Locate the cell with the specified text and output its (x, y) center coordinate. 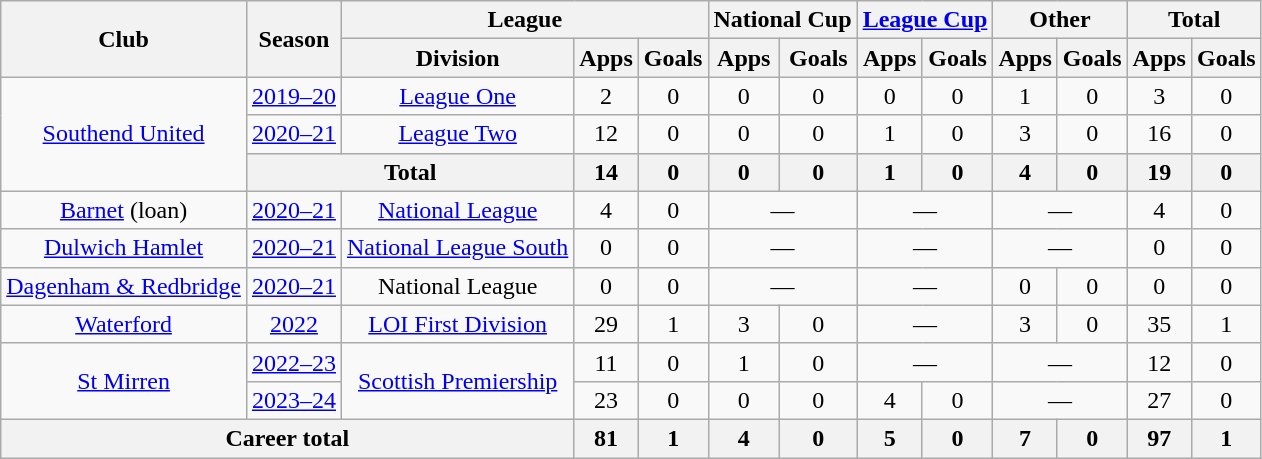
Career total (288, 438)
2 (606, 96)
Waterford (124, 324)
11 (606, 362)
Season (294, 39)
LOI First Division (457, 324)
St Mirren (124, 381)
Other (1060, 20)
League Two (457, 134)
Dagenham & Redbridge (124, 286)
2023–24 (294, 400)
2022 (294, 324)
5 (890, 438)
19 (1159, 172)
7 (1025, 438)
Scottish Premiership (457, 381)
27 (1159, 400)
14 (606, 172)
National League South (457, 248)
League Cup (925, 20)
League (524, 20)
29 (606, 324)
23 (606, 400)
2019–20 (294, 96)
League One (457, 96)
97 (1159, 438)
16 (1159, 134)
Barnet (loan) (124, 210)
Southend United (124, 134)
Club (124, 39)
Dulwich Hamlet (124, 248)
2022–23 (294, 362)
National Cup (782, 20)
Division (457, 58)
81 (606, 438)
35 (1159, 324)
